Detect which cell encompasses the target text, then output its (x, y) center coordinate. 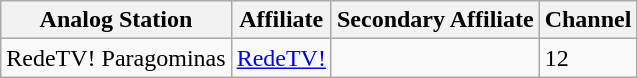
12 (588, 58)
Secondary Affiliate (435, 20)
RedeTV! Paragominas (116, 58)
RedeTV! (281, 58)
Affiliate (281, 20)
Channel (588, 20)
Analog Station (116, 20)
